Pinpoint the cell where the given text exists, returning its [X, Y] midpoint coordinate. 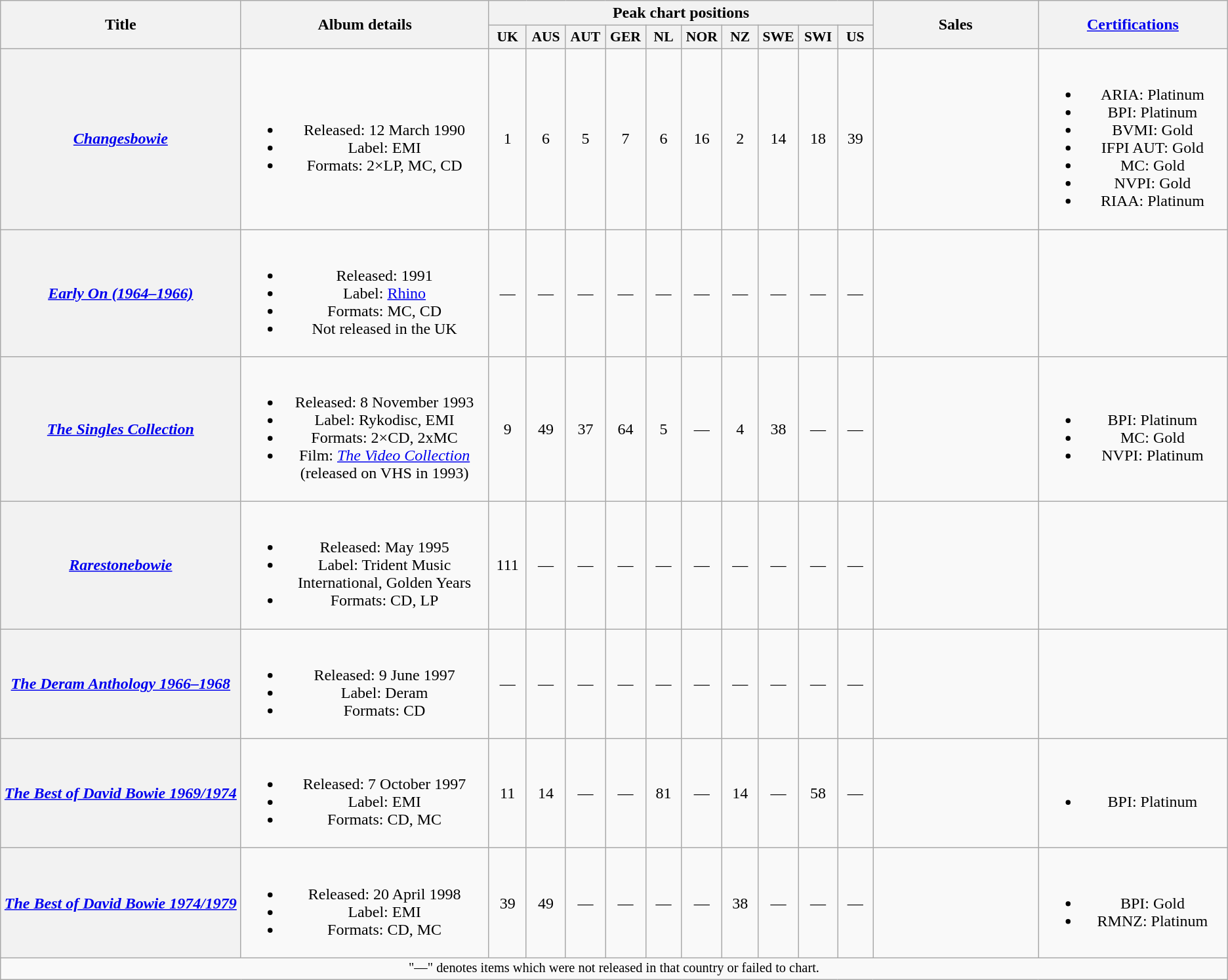
Title [121, 25]
Released: 12 March 1990Label: EMIFormats: 2×LP, MC, CD [365, 139]
4 [740, 429]
Early On (1964–1966) [121, 293]
The Best of David Bowie 1974/1979 [121, 903]
UK [508, 37]
Sales [956, 25]
64 [626, 429]
1 [508, 139]
Changesbowie [121, 139]
"—" denotes items which were not released in that country or failed to chart. [614, 969]
BPI: GoldRMNZ: Platinum [1134, 903]
Certifications [1134, 25]
ARIA: PlatinumBPI: PlatinumBVMI: GoldIFPI AUT: GoldMC: GoldNVPI: GoldRIAA: Platinum [1134, 139]
The Deram Anthology 1966–1968 [121, 684]
US [855, 37]
Released: 20 April 1998Label: EMIFormats: CD, MC [365, 903]
The Singles Collection [121, 429]
81 [664, 794]
7 [626, 139]
Peak chart positions [681, 13]
GER [626, 37]
NZ [740, 37]
AUT [585, 37]
Released: 9 June 1997Label: DeramFormats: CD [365, 684]
The Best of David Bowie 1969/1974 [121, 794]
16 [702, 139]
37 [585, 429]
Released: 8 November 1993Label: Rykodisc, EMIFormats: 2×CD, 2xMCFilm: The Video Collection (released on VHS in 1993) [365, 429]
2 [740, 139]
BPI: PlatinumMC: GoldNVPI: Platinum [1134, 429]
BPI: Platinum [1134, 794]
AUS [546, 37]
58 [817, 794]
18 [817, 139]
NL [664, 37]
11 [508, 794]
Released: May 1995Label: Trident Music International, Golden YearsFormats: CD, LP [365, 565]
111 [508, 565]
Rarestonebowie [121, 565]
9 [508, 429]
SWE [779, 37]
Released: 1991Label: RhinoFormats: MC, CDNot released in the UK [365, 293]
Album details [365, 25]
Released: 7 October 1997Label: EMIFormats: CD, MC [365, 794]
SWI [817, 37]
NOR [702, 37]
